Pinpoint the cell where the given text exists, returning its (X, Y) midpoint coordinate. 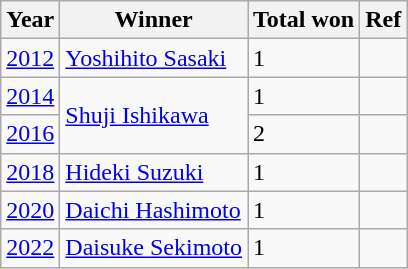
Total won (304, 20)
2020 (30, 210)
2016 (30, 134)
2 (304, 134)
Yoshihito Sasaki (154, 58)
Shuji Ishikawa (154, 115)
2018 (30, 172)
Year (30, 20)
2014 (30, 96)
2022 (30, 248)
2012 (30, 58)
Ref (384, 20)
Daisuke Sekimoto (154, 248)
Daichi Hashimoto (154, 210)
Winner (154, 20)
Hideki Suzuki (154, 172)
